Identify which cell holds the provided text, then report its [x, y] central coordinate. 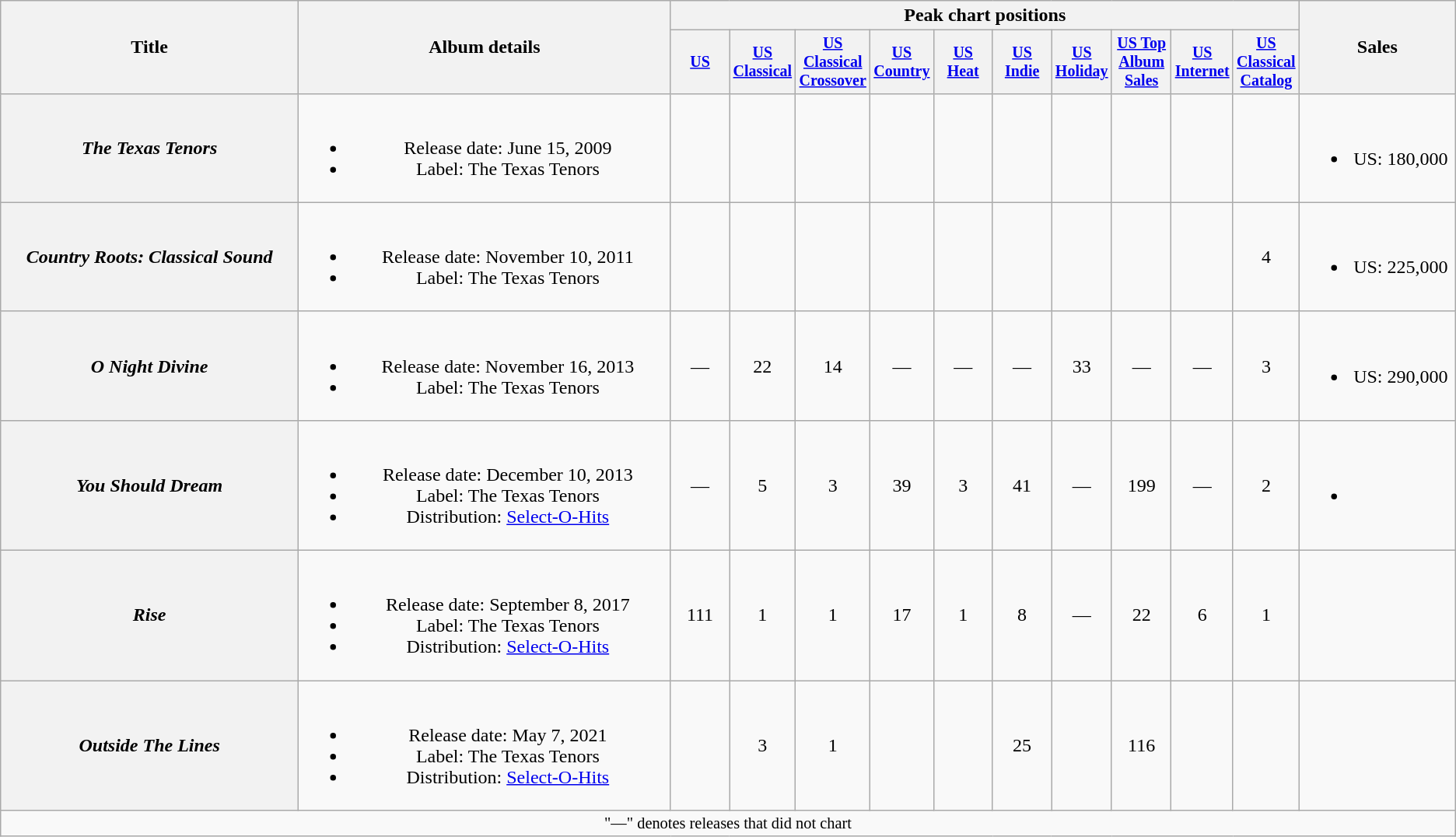
US: 225,000 [1377, 257]
6 [1202, 616]
Release date: November 10, 2011Label: The Texas Tenors [485, 257]
US Classical Catalog [1266, 62]
Release date: November 16, 2013Label: The Texas Tenors [485, 366]
US Internet [1202, 62]
2 [1266, 485]
116 [1142, 745]
US Indie [1022, 62]
Country Roots: Classical Sound [149, 257]
US Country [902, 62]
199 [1142, 485]
US Classical [762, 62]
O Night Divine [149, 366]
25 [1022, 745]
14 [833, 366]
8 [1022, 616]
Peak chart positions [985, 16]
41 [1022, 485]
US Top Album Sales [1142, 62]
Sales [1377, 47]
US Heat [963, 62]
Rise [149, 616]
Release date: June 15, 2009Label: The Texas Tenors [485, 148]
Title [149, 47]
5 [762, 485]
Release date: September 8, 2017Label: The Texas TenorsDistribution: Select-O-Hits [485, 616]
17 [902, 616]
Release date: December 10, 2013Label: The Texas TenorsDistribution: Select-O-Hits [485, 485]
4 [1266, 257]
"—" denotes releases that did not chart [728, 824]
You Should Dream [149, 485]
33 [1081, 366]
Outside The Lines [149, 745]
Album details [485, 47]
US Classical Crossover [833, 62]
US: 180,000 [1377, 148]
The Texas Tenors [149, 148]
Release date: May 7, 2021Label: The Texas TenorsDistribution: Select-O-Hits [485, 745]
39 [902, 485]
US [700, 62]
US Holiday [1081, 62]
US: 290,000 [1377, 366]
111 [700, 616]
